Output the (X, Y) coordinate of the center of the cell containing the given text.  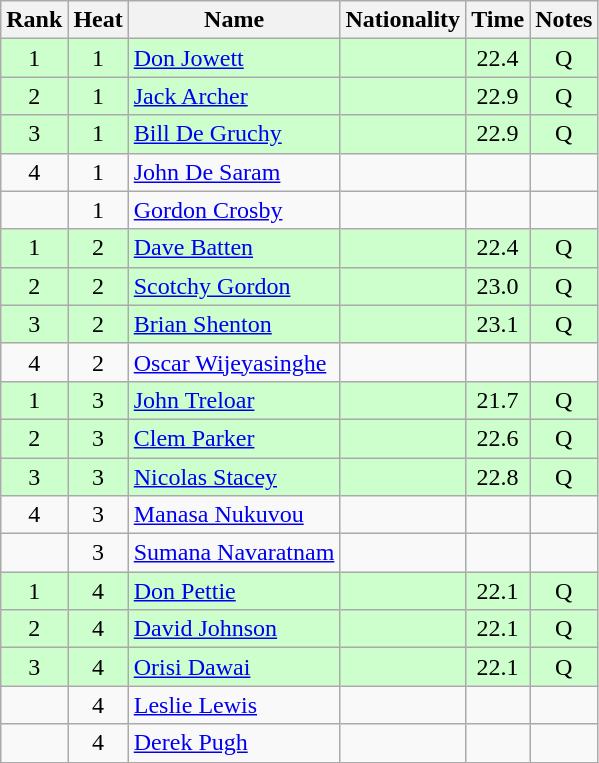
22.6 (498, 438)
Rank (34, 20)
John Treloar (234, 400)
Name (234, 20)
Dave Batten (234, 248)
22.8 (498, 477)
Bill De Gruchy (234, 134)
Leslie Lewis (234, 705)
23.0 (498, 286)
Don Jowett (234, 58)
Oscar Wijeyasinghe (234, 362)
Scotchy Gordon (234, 286)
Time (498, 20)
John De Saram (234, 172)
Sumana Navaratnam (234, 553)
Derek Pugh (234, 743)
Gordon Crosby (234, 210)
21.7 (498, 400)
Nationality (403, 20)
Orisi Dawai (234, 667)
Brian Shenton (234, 324)
Clem Parker (234, 438)
Don Pettie (234, 591)
David Johnson (234, 629)
Jack Archer (234, 96)
Nicolas Stacey (234, 477)
Notes (564, 20)
23.1 (498, 324)
Heat (98, 20)
Manasa Nukuvou (234, 515)
